Pinpoint the cell where the given text exists, returning its (X, Y) midpoint coordinate. 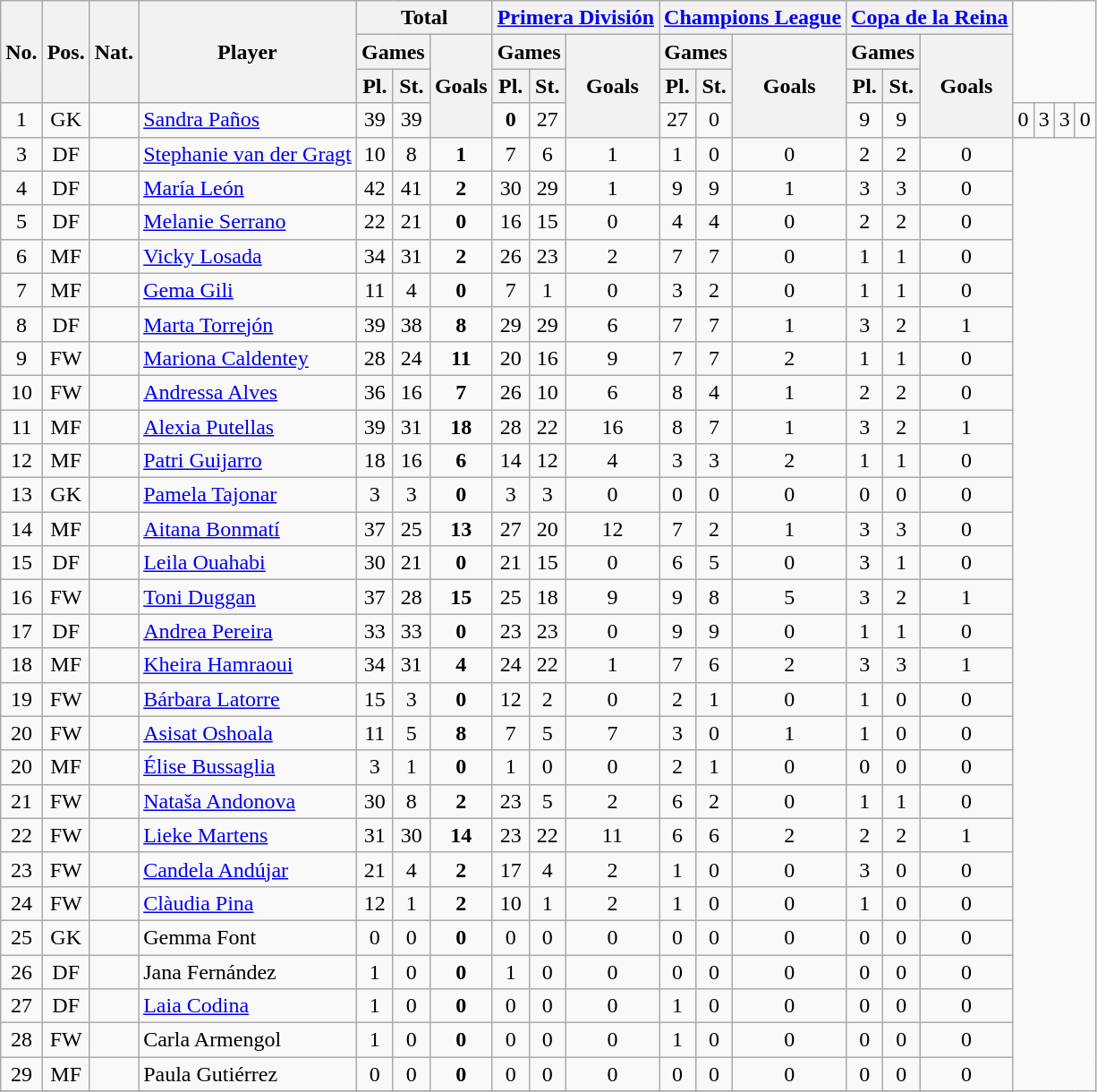
41 (412, 188)
42 (374, 188)
Melanie Serrano (248, 222)
Vicky Losada (248, 256)
Carla Armengol (248, 1040)
Lieke Martens (248, 835)
No. (21, 52)
Mariona Caldentey (248, 358)
Sandra Paños (248, 120)
Andressa Alves (248, 392)
Asisat Oshoala (248, 733)
Player (248, 52)
Total (424, 18)
Primera División (575, 18)
Nat. (114, 52)
Paula Gutiérrez (248, 1074)
Leila Ouahabi (248, 563)
36 (374, 392)
Candela Andújar (248, 869)
Nataša Andonova (248, 801)
Champions League (753, 18)
Alexia Putellas (248, 427)
Pos. (66, 52)
Gemma Font (248, 937)
Bárbara Latorre (248, 699)
Marta Torrejón (248, 324)
Clàudia Pina (248, 903)
Aitana Bonmatí (248, 529)
19 (21, 699)
Toni Duggan (248, 597)
Andrea Pereira (248, 631)
Stephanie van der Gragt (248, 154)
Copa de la Reina (930, 18)
Jana Fernández (248, 971)
Laia Codina (248, 1006)
María León (248, 188)
Kheira Hamraoui (248, 665)
38 (412, 324)
Gema Gili (248, 290)
Pamela Tajonar (248, 495)
Patri Guijarro (248, 461)
Élise Bussaglia (248, 767)
